Return the (X, Y) coordinate for the center point of the cell that contains the specified text.  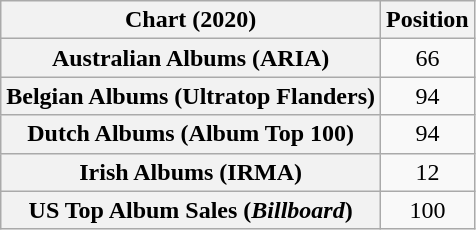
66 (428, 58)
Australian Albums (ARIA) (191, 58)
Position (428, 20)
US Top Album Sales (Billboard) (191, 210)
Chart (2020) (191, 20)
Belgian Albums (Ultratop Flanders) (191, 96)
12 (428, 172)
Irish Albums (IRMA) (191, 172)
Dutch Albums (Album Top 100) (191, 134)
100 (428, 210)
